Determine the (X, Y) coordinate at the center of the cell enclosing the given text.  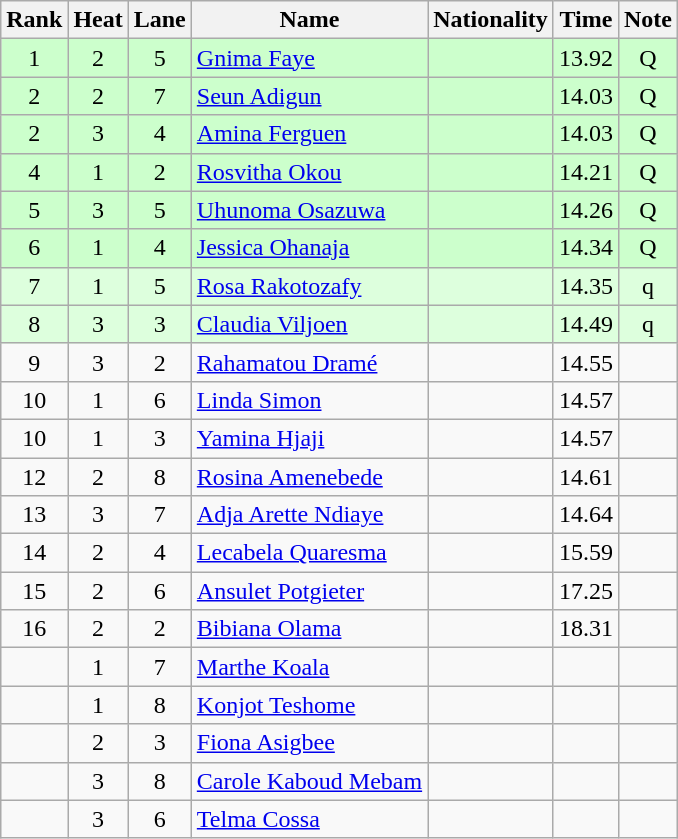
14.55 (586, 362)
Carole Kaboud Mebam (309, 781)
13 (34, 515)
14 (34, 553)
Lane (160, 20)
15.59 (586, 553)
Claudia Viljoen (309, 324)
Seun Adigun (309, 96)
16 (34, 629)
14.26 (586, 210)
Marthe Koala (309, 667)
14.35 (586, 286)
Telma Cossa (309, 819)
Rosina Amenebede (309, 477)
Adja Arette Ndiaye (309, 515)
Jessica Ohanaja (309, 248)
Rosa Rakotozafy (309, 286)
17.25 (586, 591)
14.21 (586, 172)
Gnima Faye (309, 58)
13.92 (586, 58)
Fiona Asigbee (309, 743)
Name (309, 20)
Heat (98, 20)
14.49 (586, 324)
Bibiana Olama (309, 629)
14.61 (586, 477)
Linda Simon (309, 400)
Nationality (491, 20)
Time (586, 20)
15 (34, 591)
Lecabela Quaresma (309, 553)
14.34 (586, 248)
18.31 (586, 629)
Amina Ferguen (309, 134)
9 (34, 362)
Rosvitha Okou (309, 172)
Konjot Teshome (309, 705)
Ansulet Potgieter (309, 591)
Note (648, 20)
14.64 (586, 515)
Rank (34, 20)
Yamina Hjaji (309, 438)
Uhunoma Osazuwa (309, 210)
Rahamatou Dramé (309, 362)
12 (34, 477)
